Identify which cell holds the provided text, then report its (X, Y) central coordinate. 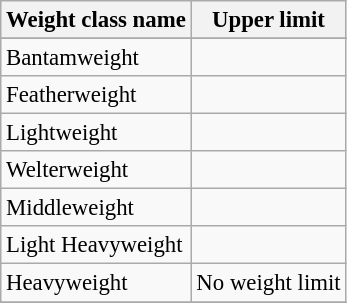
Light Heavyweight (96, 245)
Upper limit (268, 20)
Featherweight (96, 95)
Welterweight (96, 170)
No weight limit (268, 283)
Middleweight (96, 208)
Lightweight (96, 133)
Weight class name (96, 20)
Heavyweight (96, 283)
Bantamweight (96, 58)
